Extract the (x, y) coordinate from the center of the cell holding the provided text.  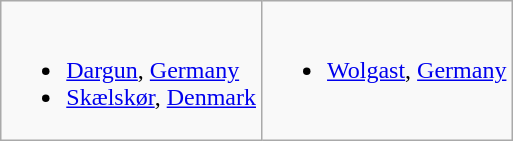
Wolgast, Germany (387, 71)
Dargun, Germany Skælskør, Denmark (132, 71)
